Search for the cell housing the specified text and yield its (x, y) center coordinate. 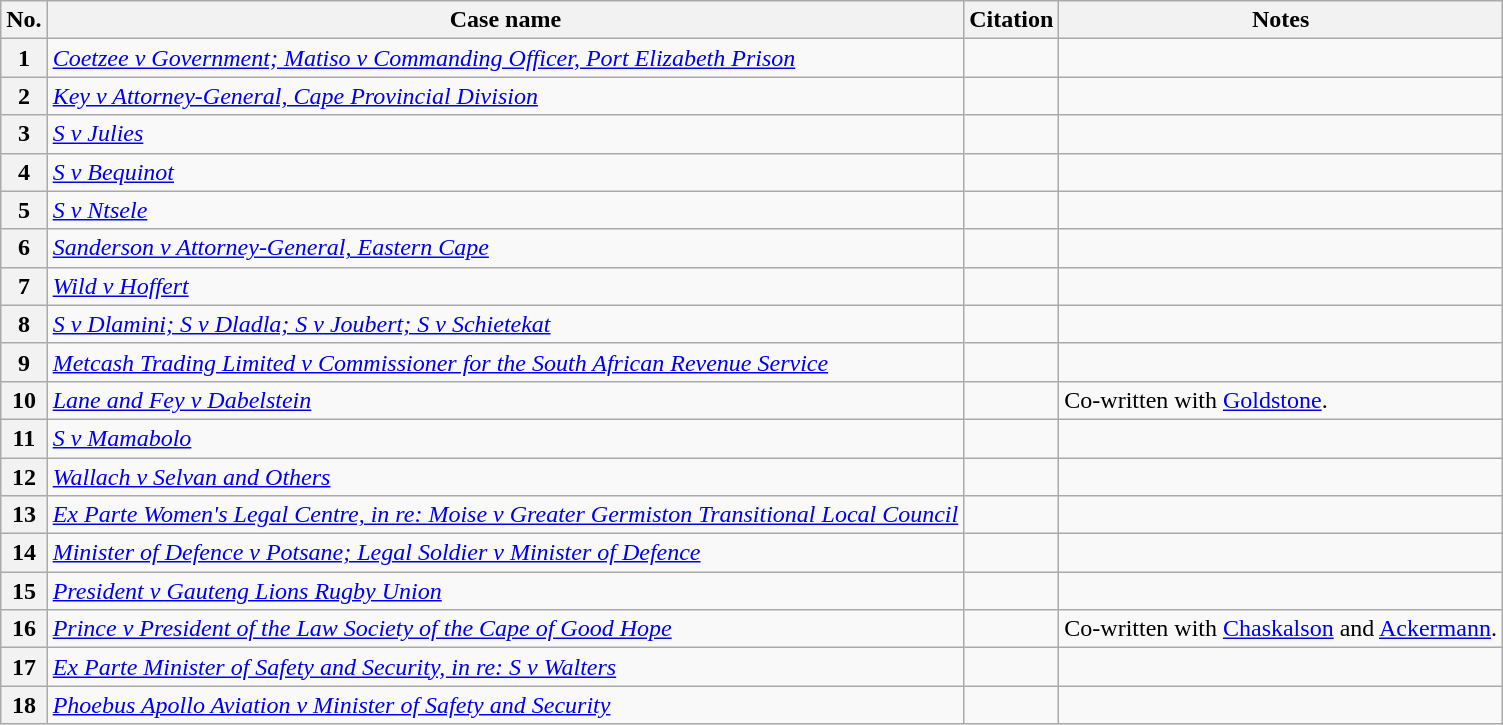
11 (24, 438)
7 (24, 286)
No. (24, 20)
Minister of Defence v Potsane; Legal Soldier v Minister of Defence (506, 553)
S v Dlamini; S v Dladla; S v Joubert; S v Schietekat (506, 324)
Coetzee v Government; Matiso v Commanding Officer, Port Elizabeth Prison (506, 58)
Notes (1281, 20)
3 (24, 134)
4 (24, 172)
President v Gauteng Lions Rugby Union (506, 591)
17 (24, 667)
Co-written with Chaskalson and Ackermann. (1281, 629)
Case name (506, 20)
Ex Parte Women's Legal Centre, in re: Moise v Greater Germiston Transitional Local Council (506, 515)
Phoebus Apollo Aviation v Minister of Safety and Security (506, 705)
Wallach v Selvan and Others (506, 477)
2 (24, 96)
Citation (1012, 20)
S v Julies (506, 134)
Wild v Hoffert (506, 286)
S v Mamabolo (506, 438)
18 (24, 705)
10 (24, 400)
Metcash Trading Limited v Commissioner for the South African Revenue Service (506, 362)
S v Bequinot (506, 172)
Co-written with Goldstone. (1281, 400)
Ex Parte Minister of Safety and Security, in re: S v Walters (506, 667)
14 (24, 553)
6 (24, 248)
Lane and Fey v Dabelstein (506, 400)
16 (24, 629)
1 (24, 58)
12 (24, 477)
8 (24, 324)
9 (24, 362)
5 (24, 210)
Prince v President of the Law Society of the Cape of Good Hope (506, 629)
Key v Attorney-General, Cape Provincial Division (506, 96)
Sanderson v Attorney-General, Eastern Cape (506, 248)
13 (24, 515)
15 (24, 591)
S v Ntsele (506, 210)
